Return (x, y) of the center of cell containing provided text 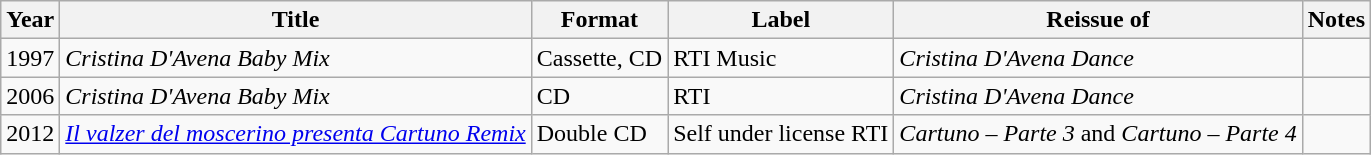
Il valzer del moscerino presenta Cartuno Remix (296, 134)
Cassette, CD (599, 58)
Format (599, 20)
Label (781, 20)
Double CD (599, 134)
Reissue of (1098, 20)
CD (599, 96)
RTI (781, 96)
Notes (1336, 20)
Year (30, 20)
RTI Music (781, 58)
Cartuno – Parte 3 and Cartuno – Parte 4 (1098, 134)
Self under license RTI (781, 134)
2006 (30, 96)
2012 (30, 134)
Title (296, 20)
1997 (30, 58)
